Determine the [X, Y] coordinate at the center of the cell enclosing the given text.  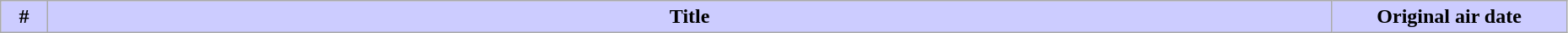
Original air date [1449, 17]
# [24, 17]
Title [689, 17]
